Determine the [X, Y] coordinate at the center of the cell enclosing the given text.  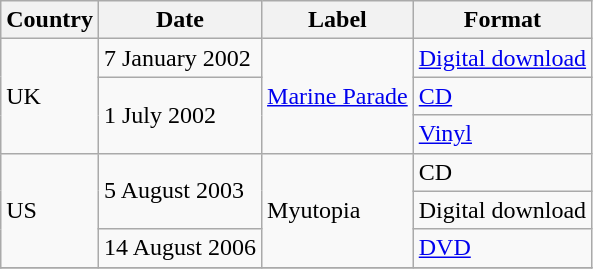
Date [180, 20]
UK [50, 96]
Vinyl [502, 134]
7 January 2002 [180, 58]
1 July 2002 [180, 115]
DVD [502, 248]
14 August 2006 [180, 248]
Label [338, 20]
Country [50, 20]
Format [502, 20]
5 August 2003 [180, 191]
US [50, 210]
Myutopia [338, 210]
Marine Parade [338, 96]
